Locate the cell with the specified text and output its (X, Y) center coordinate. 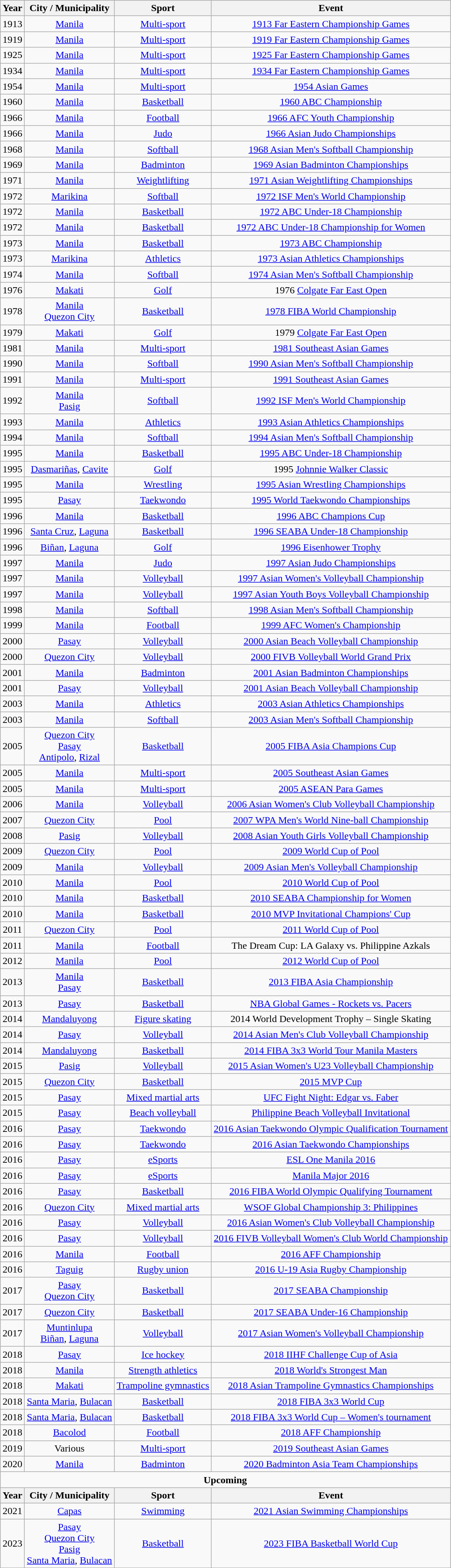
1979 (12, 332)
2001 Asian Badminton Championships (331, 672)
2018 AFF Championship (331, 1433)
Wrestling (163, 485)
2017 SEABA Under-16 Championship (331, 1312)
2000 FIVB Volleyball World Grand Prix (331, 657)
Philippine Beach Volleyball Invitational (331, 1113)
2018 Asian Trampoline Gymnastics Championships (331, 1386)
1976 Colgate Far East Open (331, 290)
1919 Far Eastern Championship Games (331, 39)
2018 World's Strongest Man (331, 1370)
1974 Asian Men's Softball Championship (331, 274)
1997 Asian Judo Championships (331, 563)
2015 MVP Cup (331, 1082)
Trampoline gymnastics (163, 1386)
2006 (12, 804)
Rugby union (163, 1270)
1979 Colgate Far East Open (331, 332)
2016 FIVB Volleyball Women's Club World Championship (331, 1238)
2010 World Cup of Pool (331, 883)
Quezon CityPasayAntipolo, Rizal (69, 746)
1976 (12, 290)
1919 (12, 39)
1993 Asian Athletics Championships (331, 422)
2021 Asian Swimming Championships (331, 1511)
1998 Asian Men's Softball Championship (331, 610)
1996 ABC Champions Cup (331, 516)
2000 Asian Beach Volleyball Championship (331, 641)
2019 (12, 1448)
ManilaQuezon City (69, 311)
1934 Far Eastern Championship Games (331, 71)
2009 Asian Men's Volleyball Championship (331, 867)
2016 Asian Taekwondo Olympic Qualification Tournament (331, 1129)
Various (69, 1448)
1996 SEABA Under-18 Championship (331, 532)
2003 Asian Men's Softball Championship (331, 720)
2001 Asian Beach Volleyball Championship (331, 688)
2018 IIHF Challenge Cup of Asia (331, 1354)
2006 Asian Women's Club Volleyball Championship (331, 804)
Manila Major 2016 (331, 1175)
1913 Far Eastern Championship Games (331, 24)
2017 SEABA Championship (331, 1291)
2016 AFF Championship (331, 1254)
Ice hockey (163, 1354)
1972 ABC Under-18 Championship (331, 212)
1960 ABC Championship (331, 102)
Santa Cruz, Laguna (69, 532)
1995 World Taekwondo Championships (331, 500)
1972 ISF Men's World Championship (331, 196)
Beach volleyball (163, 1113)
1998 (12, 610)
1913 (12, 24)
1996 Eisenhower Trophy (331, 547)
1968 Asian Men's Softball Championship (331, 149)
PasayQuezon City (69, 1291)
1971 Asian Weightlifting Championships (331, 180)
1992 (12, 401)
1999 AFC Women's Championship (331, 625)
1925 (12, 55)
Swimming (163, 1511)
1966 Asian Judo Championships (331, 133)
Taguig (69, 1270)
Biñan, Laguna (69, 547)
2021 (12, 1511)
Weightlifting (163, 180)
1974 (12, 274)
WSOF Global Championship 3: Philippines (331, 1207)
1978 FIBA World Championship (331, 311)
NBA Global Games - Rockets vs. Pacers (331, 1004)
1972 ABC Under-18 Championship for Women (331, 228)
ManilaPasig (69, 401)
2010 MVP Invitational Champions' Cup (331, 914)
2014 Asian Men's Club Volleyball Championship (331, 1035)
1994 Asian Men's Softball Championship (331, 437)
2003 Asian Athletics Championships (331, 704)
2010 SEABA Championship for Women (331, 898)
Strength athletics (163, 1370)
The Dream Cup: LA Galaxy vs. Philippine Azkals (331, 945)
1971 (12, 180)
PasayQuezon CityPasigSanta Maria, Bulacan (69, 1544)
1978 (12, 311)
1966 AFC Youth Championship (331, 118)
2017 Asian Women's Volleyball Championship (331, 1333)
2014 FIBA 3x3 World Tour Manila Masters (331, 1050)
1991 Southeast Asian Games (331, 379)
2012 (12, 961)
2005 Southeast Asian Games (331, 773)
2016 Asian Taekwondo Championships (331, 1144)
1973 ABC Championship (331, 243)
2008 (12, 836)
2016 Asian Women's Club Volleyball Championship (331, 1222)
ManilaPasay (69, 982)
2020 Badminton Asia Team Championships (331, 1464)
2012 World Cup of Pool (331, 961)
1990 Asian Men's Softball Championship (331, 364)
2023 FIBA Basketball World Cup (331, 1544)
1992 ISF Men's World Championship (331, 401)
MuntinlupaBiñan, Laguna (69, 1333)
2018 FIBA 3x3 World Cup – Women's tournament (331, 1417)
1993 (12, 422)
2007 (12, 820)
2005 FIBA Asia Champions Cup (331, 746)
Capas (69, 1511)
2005 ASEAN Para Games (331, 789)
1999 (12, 625)
UFC Fight Night: Edgar vs. Faber (331, 1097)
2015 Asian Women's U23 Volleyball Championship (331, 1066)
2020 (12, 1464)
1954 (12, 86)
2016 U-19 Asia Rugby Championship (331, 1270)
2018 FIBA 3x3 World Cup (331, 1401)
Dasmariñas, Cavite (69, 469)
1997 Asian Women's Volleyball Championship (331, 578)
2019 Southeast Asian Games (331, 1448)
2008 Asian Youth Girls Volleyball Championship (331, 836)
1981 Southeast Asian Games (331, 348)
1997 Asian Youth Boys Volleyball Championship (331, 594)
2013 FIBA Asia Championship (331, 982)
1968 (12, 149)
ESL One Manila 2016 (331, 1160)
2014 World Development Trophy – Single Skating (331, 1019)
1995 ABC Under-18 Championship (331, 453)
1925 Far Eastern Championship Games (331, 55)
2009 World Cup of Pool (331, 851)
Upcoming (225, 1480)
1995 Johnnie Walker Classic (331, 469)
2011 World Cup of Pool (331, 929)
1990 (12, 364)
1994 (12, 437)
1969 Asian Badminton Championships (331, 165)
2007 WPA Men's World Nine-ball Championship (331, 820)
1981 (12, 348)
Figure skating (163, 1019)
Bacolod (69, 1433)
1969 (12, 165)
2016 FIBA World Olympic Qualifying Tournament (331, 1191)
1934 (12, 71)
1960 (12, 102)
2023 (12, 1544)
1973 Asian Athletics Championships (331, 259)
1991 (12, 379)
1995 Asian Wrestling Championships (331, 485)
1954 Asian Games (331, 86)
